For the text-containing cell, return its midpoint in (x, y) coordinate format. 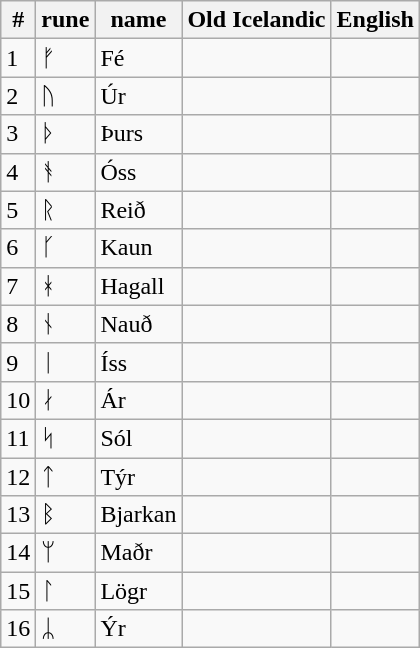
16 (18, 629)
Úr (138, 96)
ᛚ (66, 591)
ᚠ (66, 58)
ᛘ (66, 553)
ᛁ (66, 362)
Kaun (138, 248)
Ýr (138, 629)
Týr (138, 477)
15 (18, 591)
Old Icelandic (256, 20)
Reið (138, 210)
2 (18, 96)
Maðr (138, 553)
ᚬ (66, 172)
ᚾ (66, 324)
9 (18, 362)
Hagall (138, 286)
Nauð (138, 324)
Þurs (138, 134)
Lögr (138, 591)
11 (18, 438)
Íss (138, 362)
12 (18, 477)
rune (66, 20)
7 (18, 286)
3 (18, 134)
ᛋ (66, 438)
Óss (138, 172)
Bjarkan (138, 515)
Fé (138, 58)
Sól (138, 438)
ᚱ (66, 210)
ᚦ (66, 134)
ᛒ (66, 515)
Ár (138, 400)
6 (18, 248)
name (138, 20)
8 (18, 324)
English (375, 20)
5 (18, 210)
14 (18, 553)
ᛏ (66, 477)
ᚴ (66, 248)
10 (18, 400)
ᛅ (66, 400)
# (18, 20)
1 (18, 58)
13 (18, 515)
ᚼ (66, 286)
ᛦ (66, 629)
ᚢ (66, 96)
4 (18, 172)
